Detect which cell encompasses the target text, then output its [X, Y] center coordinate. 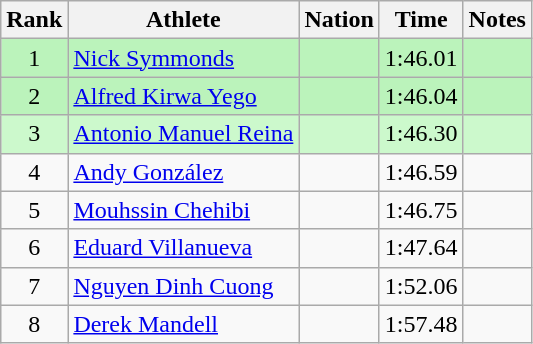
Athlete [184, 20]
Eduard Villanueva [184, 248]
Time [421, 20]
Rank [34, 20]
1:46.01 [421, 58]
1:46.04 [421, 96]
1 [34, 58]
Alfred Kirwa Yego [184, 96]
7 [34, 286]
2 [34, 96]
1:52.06 [421, 286]
Derek Mandell [184, 324]
1:46.30 [421, 134]
4 [34, 172]
1:57.48 [421, 324]
Nguyen Dinh Cuong [184, 286]
1:46.75 [421, 210]
Notes [497, 20]
Andy González [184, 172]
1:47.64 [421, 248]
Antonio Manuel Reina [184, 134]
5 [34, 210]
Nick Symmonds [184, 58]
3 [34, 134]
6 [34, 248]
1:46.59 [421, 172]
Mouhssin Chehibi [184, 210]
Nation [339, 20]
8 [34, 324]
